Scan for the cell matching the given text and deliver its (X, Y) coordinate at center. 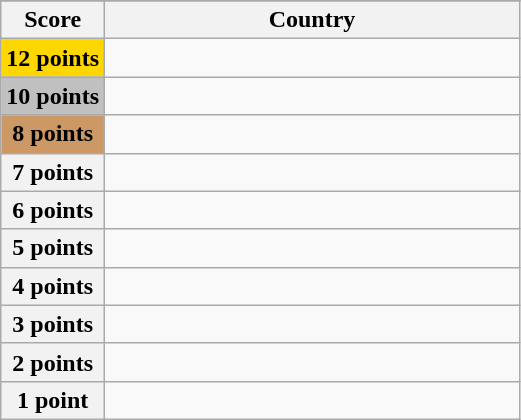
1 point (53, 400)
2 points (53, 362)
Country (312, 20)
7 points (53, 172)
8 points (53, 134)
10 points (53, 96)
3 points (53, 324)
Score (53, 20)
5 points (53, 248)
6 points (53, 210)
12 points (53, 58)
4 points (53, 286)
